Extract the (x, y) coordinate from the center of the cell holding the provided text.  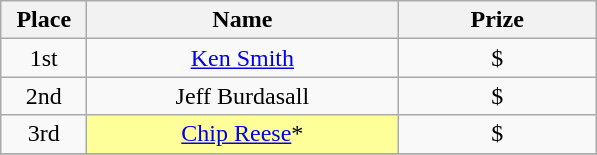
1st (44, 58)
Place (44, 20)
2nd (44, 96)
Ken Smith (242, 58)
Name (242, 20)
Chip Reese* (242, 134)
3rd (44, 134)
Prize (498, 20)
Jeff Burdasall (242, 96)
